Scan for the cell matching the given text and deliver its (x, y) coordinate at center. 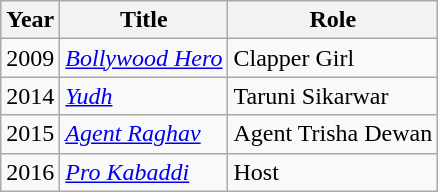
Yudh (144, 96)
Pro Kabaddi (144, 172)
Agent Raghav (144, 134)
Year (30, 20)
Host (333, 172)
Agent Trisha Dewan (333, 134)
2009 (30, 58)
2014 (30, 96)
Taruni Sikarwar (333, 96)
2015 (30, 134)
Title (144, 20)
Role (333, 20)
2016 (30, 172)
Clapper Girl (333, 58)
Bollywood Hero (144, 58)
